Determine the [X, Y] coordinate at the center of the cell enclosing the given text.  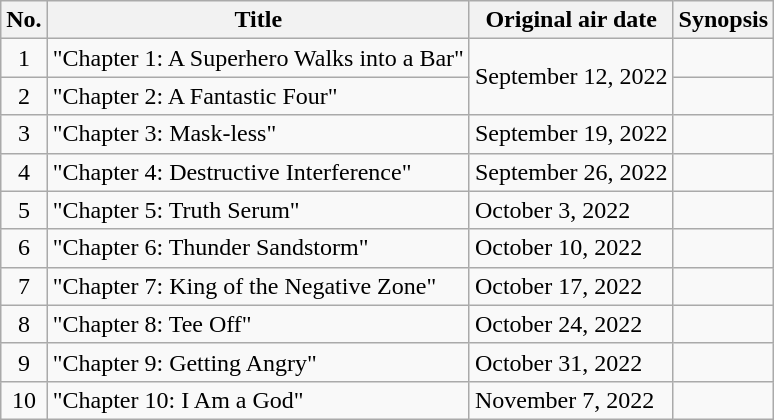
5 [24, 210]
October 24, 2022 [571, 324]
3 [24, 134]
"Chapter 10: I Am a God" [258, 400]
"Chapter 1: A Superhero Walks into a Bar" [258, 58]
"Chapter 6: Thunder Sandstorm" [258, 248]
Title [258, 20]
No. [24, 20]
"Chapter 7: King of the Negative Zone" [258, 286]
9 [24, 362]
7 [24, 286]
September 26, 2022 [571, 172]
September 19, 2022 [571, 134]
"Chapter 5: Truth Serum" [258, 210]
4 [24, 172]
October 17, 2022 [571, 286]
September 12, 2022 [571, 77]
8 [24, 324]
"Chapter 8: Tee Off" [258, 324]
Original air date [571, 20]
"Chapter 4: Destructive Interference" [258, 172]
"Chapter 2: A Fantastic Four" [258, 96]
Synopsis [723, 20]
2 [24, 96]
"Chapter 9: Getting Angry" [258, 362]
6 [24, 248]
October 31, 2022 [571, 362]
"Chapter 3: Mask-less" [258, 134]
November 7, 2022 [571, 400]
October 10, 2022 [571, 248]
10 [24, 400]
1 [24, 58]
October 3, 2022 [571, 210]
